Detect which cell encompasses the target text, then output its [x, y] center coordinate. 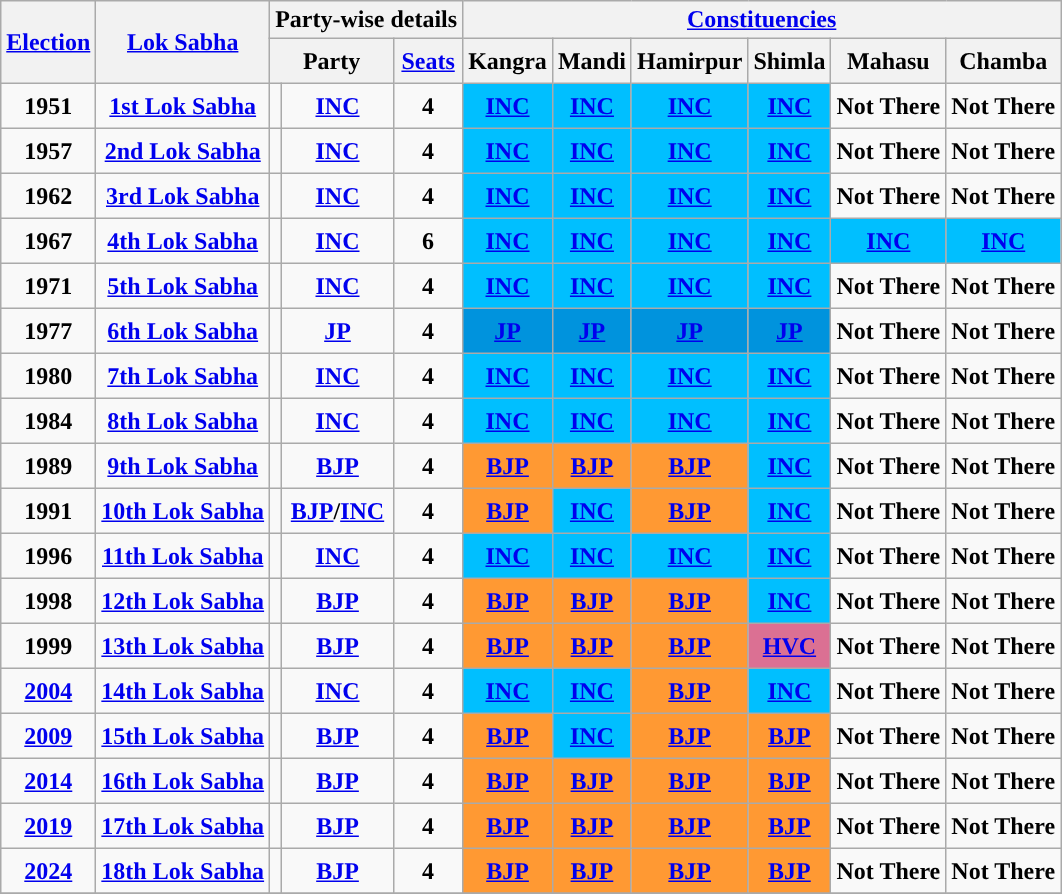
2004 [48, 692]
3rd Lok Sabha [183, 196]
HVC [790, 646]
2019 [48, 826]
Party-wise details [366, 20]
Seats [428, 62]
7th Lok Sabha [183, 376]
1962 [48, 196]
1957 [48, 152]
2024 [48, 872]
Hamirpur [689, 62]
14th Lok Sabha [183, 692]
Constituencies [762, 20]
Party [332, 62]
2014 [48, 782]
15th Lok Sabha [183, 736]
1951 [48, 106]
13th Lok Sabha [183, 646]
Chamba [1004, 62]
1980 [48, 376]
5th Lok Sabha [183, 286]
2009 [48, 736]
Mahasu [888, 62]
1989 [48, 466]
6 [428, 242]
6th Lok Sabha [183, 332]
Mandi [592, 62]
Kangra [508, 62]
1967 [48, 242]
1999 [48, 646]
2nd Lok Sabha [183, 152]
17th Lok Sabha [183, 826]
16th Lok Sabha [183, 782]
1991 [48, 512]
1998 [48, 602]
10th Lok Sabha [183, 512]
18th Lok Sabha [183, 872]
12th Lok Sabha [183, 602]
1971 [48, 286]
1984 [48, 422]
Shimla [790, 62]
4th Lok Sabha [183, 242]
1st Lok Sabha [183, 106]
Lok Sabha [183, 42]
9th Lok Sabha [183, 466]
8th Lok Sabha [183, 422]
11th Lok Sabha [183, 556]
BJP/INC [337, 512]
1996 [48, 556]
1977 [48, 332]
Election [48, 42]
